Find where the given text appears and provide that cell's center as (X, Y) coordinate. 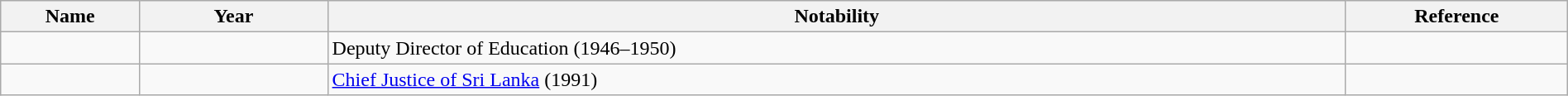
Name (70, 17)
Deputy Director of Education (1946–1950) (837, 48)
Year (233, 17)
Notability (837, 17)
Reference (1456, 17)
Chief Justice of Sri Lanka (1991) (837, 79)
